Detect which cell encompasses the target text, then output its (x, y) center coordinate. 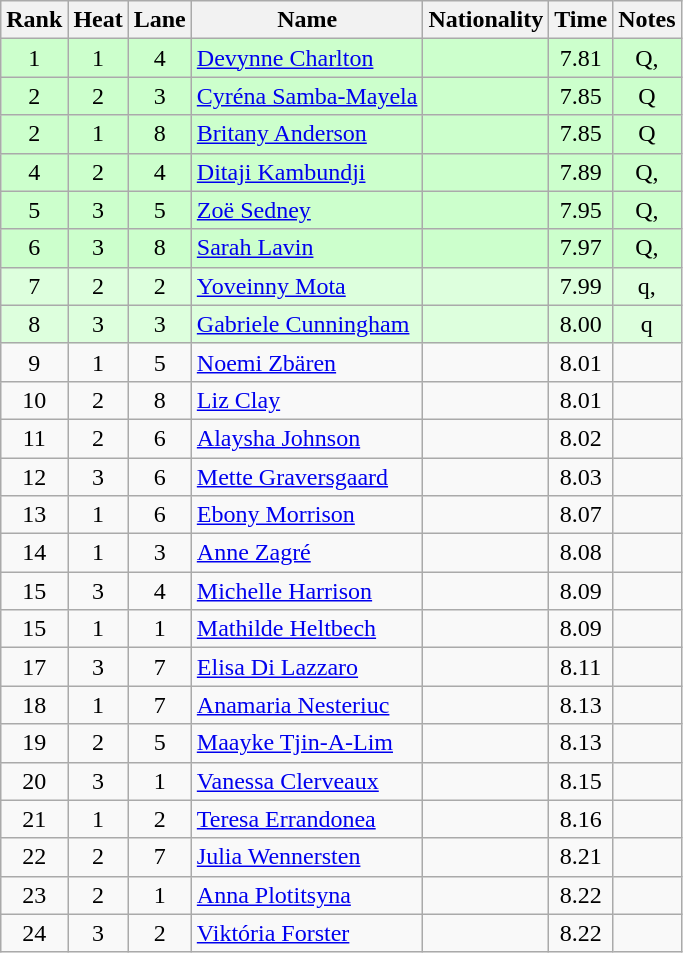
8.07 (581, 515)
Teresa Errandonea (307, 819)
Rank (34, 20)
10 (34, 400)
Devynne Charlton (307, 58)
7.97 (581, 248)
7.89 (581, 172)
Yoveinny Mota (307, 286)
8.15 (581, 781)
24 (34, 933)
Name (307, 20)
Anne Zagré (307, 553)
Ditaji Kambundji (307, 172)
8.16 (581, 819)
8.11 (581, 667)
Sarah Lavin (307, 248)
17 (34, 667)
Vanessa Clerveaux (307, 781)
Gabriele Cunningham (307, 324)
13 (34, 515)
Maayke Tjin-A-Lim (307, 743)
Time (581, 20)
q, (647, 286)
Cyréna Samba-Mayela (307, 96)
7.81 (581, 58)
8.00 (581, 324)
Viktória Forster (307, 933)
7.99 (581, 286)
14 (34, 553)
Lane (160, 20)
Liz Clay (307, 400)
12 (34, 477)
Elisa Di Lazzaro (307, 667)
8.02 (581, 438)
Mathilde Heltbech (307, 629)
Nationality (486, 20)
q (647, 324)
Zoë Sedney (307, 210)
19 (34, 743)
8.08 (581, 553)
8.03 (581, 477)
8.21 (581, 857)
Britany Anderson (307, 134)
Anamaria Nesteriuc (307, 705)
Alaysha Johnson (307, 438)
22 (34, 857)
11 (34, 438)
Noemi Zbären (307, 362)
Ebony Morrison (307, 515)
9 (34, 362)
Heat (98, 20)
20 (34, 781)
Notes (647, 20)
Anna Plotitsyna (307, 895)
Michelle Harrison (307, 591)
Julia Wennersten (307, 857)
7.95 (581, 210)
21 (34, 819)
23 (34, 895)
18 (34, 705)
Mette Graversgaard (307, 477)
